For the text-containing cell, return its midpoint in [X, Y] coordinate format. 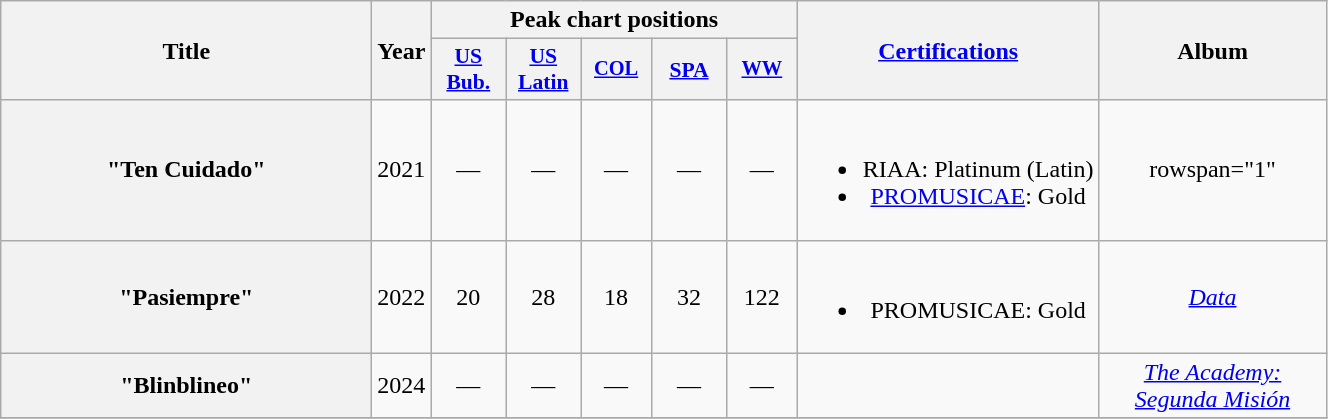
2021 [402, 170]
COL [616, 70]
RIAA: Platinum (Latin)PROMUSICAE: Gold [948, 170]
The Academy: Segunda Misión [1212, 386]
rowspan="1" [1212, 170]
"Pasiempre" [186, 296]
Year [402, 50]
122 [762, 296]
WW [762, 70]
"Blinblineo" [186, 386]
US Bub. [468, 70]
Peak chart positions [614, 20]
18 [616, 296]
2022 [402, 296]
Album [1212, 50]
20 [468, 296]
Data [1212, 296]
2024 [402, 386]
Title [186, 50]
PROMUSICAE: Gold [948, 296]
32 [690, 296]
USLatin [544, 70]
Certifications [948, 50]
"Ten Cuidado" [186, 170]
28 [544, 296]
SPA [690, 70]
